Identify which cell holds the provided text, then report its [x, y] central coordinate. 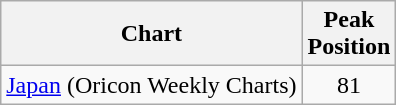
Chart [152, 34]
PeakPosition [349, 34]
Japan (Oricon Weekly Charts) [152, 85]
81 [349, 85]
